Determine the (x, y) coordinate at the center of the cell enclosing the given text.  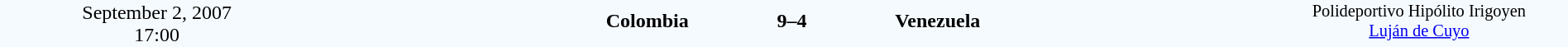
9–4 (791, 21)
Polideportivo Hipólito IrigoyenLuján de Cuyo (1419, 23)
Colombia (501, 21)
September 2, 200717:00 (157, 23)
Venezuela (1082, 21)
